For the text-containing cell, return its midpoint in (X, Y) coordinate format. 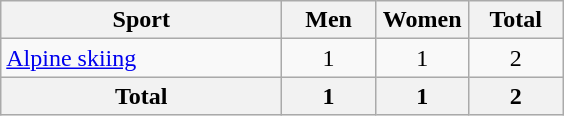
Women (422, 20)
Alpine skiing (142, 58)
Sport (142, 20)
Men (329, 20)
